Return (x, y) of the center of cell containing provided text 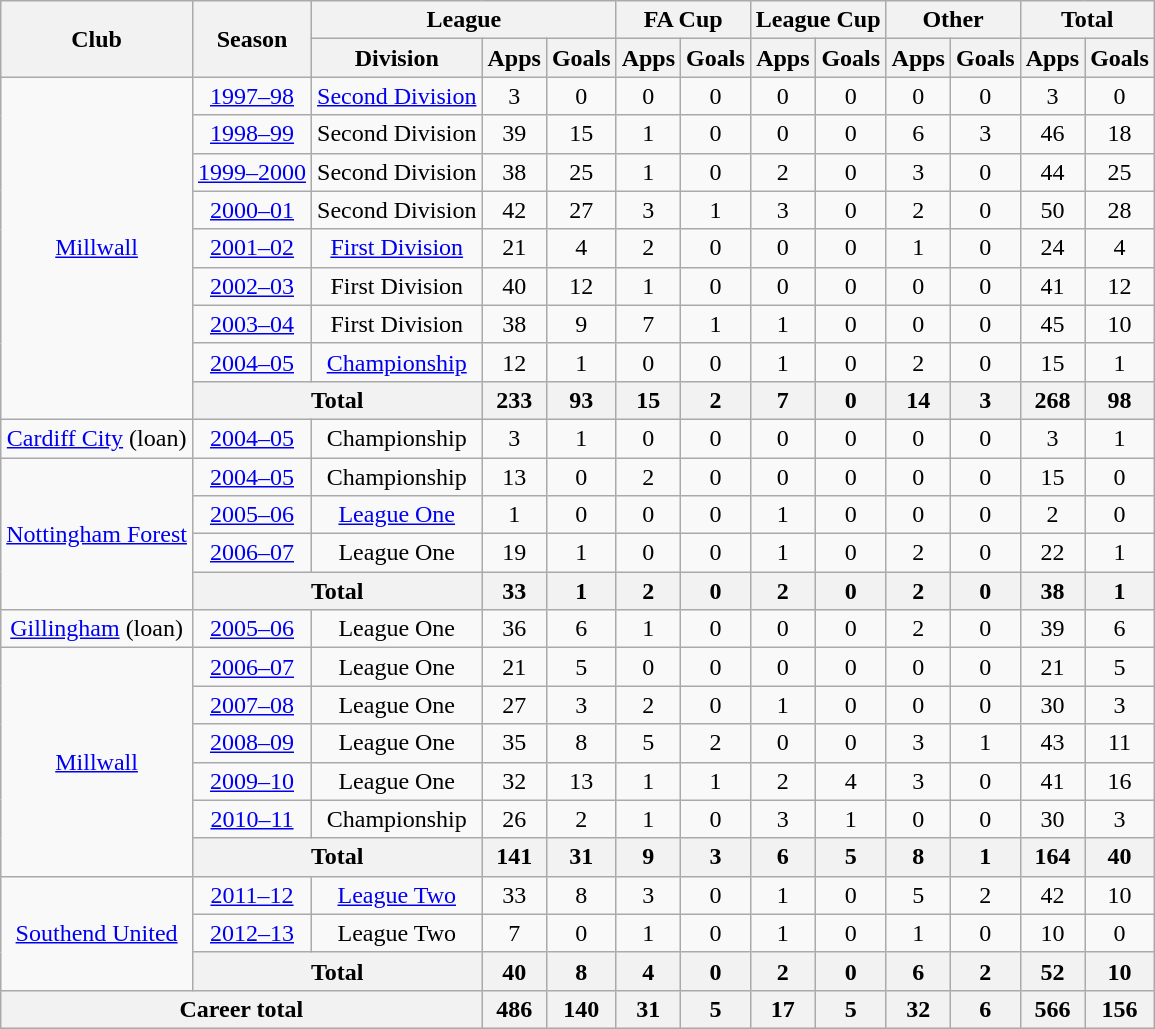
Career total (242, 1009)
Gillingham (loan) (97, 629)
2007–08 (252, 705)
17 (782, 1009)
44 (1052, 172)
2003–04 (252, 324)
22 (1052, 553)
2011–12 (252, 895)
11 (1120, 743)
2012–13 (252, 933)
140 (581, 1009)
16 (1120, 781)
14 (918, 400)
486 (514, 1009)
156 (1120, 1009)
Season (252, 39)
45 (1052, 324)
1997–98 (252, 96)
Southend United (97, 933)
Club (97, 39)
2008–09 (252, 743)
18 (1120, 134)
43 (1052, 743)
268 (1052, 400)
2001–02 (252, 248)
FA Cup (683, 20)
233 (514, 400)
19 (514, 553)
Other (953, 20)
141 (514, 857)
Cardiff City (loan) (97, 438)
164 (1052, 857)
League Cup (818, 20)
26 (514, 819)
98 (1120, 400)
50 (1052, 210)
2000–01 (252, 210)
52 (1052, 971)
1999–2000 (252, 172)
2010–11 (252, 819)
46 (1052, 134)
1998–99 (252, 134)
Nottingham Forest (97, 534)
Division (397, 58)
2002–03 (252, 286)
28 (1120, 210)
2009–10 (252, 781)
24 (1052, 248)
League (464, 20)
93 (581, 400)
35 (514, 743)
36 (514, 629)
566 (1052, 1009)
